Search for the cell housing the specified text and yield its [X, Y] center coordinate. 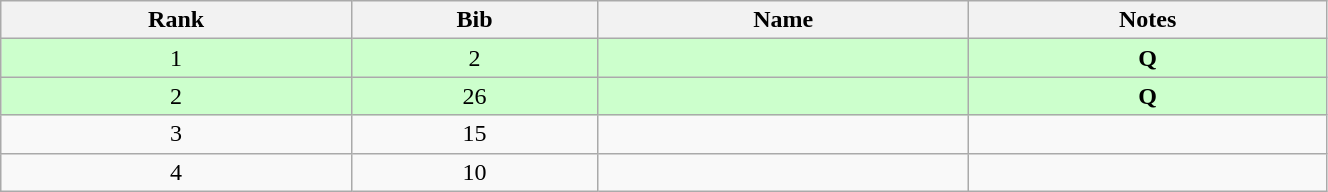
10 [474, 172]
Bib [474, 20]
Name [784, 20]
26 [474, 96]
Rank [176, 20]
4 [176, 172]
3 [176, 134]
1 [176, 58]
Notes [1148, 20]
15 [474, 134]
